Detect which cell encompasses the target text, then output its [x, y] center coordinate. 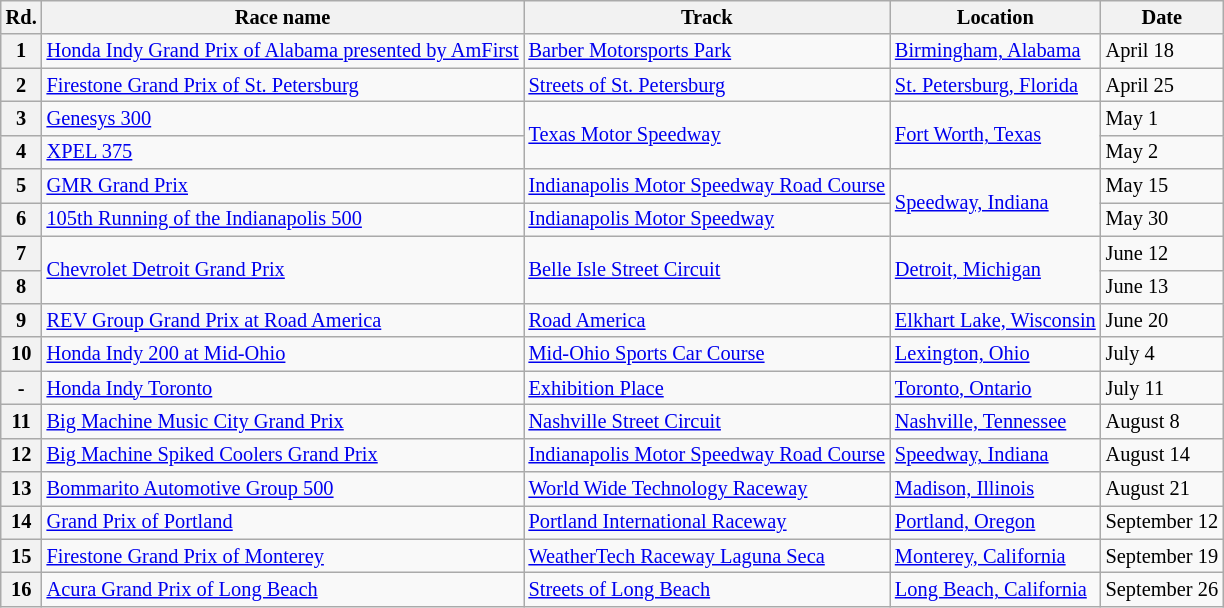
August 14 [1162, 455]
1 [22, 51]
May 2 [1162, 152]
Chevrolet Detroit Grand Prix [283, 270]
Indianapolis Motor Speedway [707, 219]
105th Running of the Indianapolis 500 [283, 219]
September 26 [1162, 589]
Race name [283, 17]
May 15 [1162, 186]
Streets of St. Petersburg [707, 85]
Big Machine Music City Grand Prix [283, 421]
Detroit, Michigan [996, 270]
July 11 [1162, 388]
8 [22, 287]
Portland, Oregon [996, 522]
Exhibition Place [707, 388]
Location [996, 17]
April 18 [1162, 51]
Toronto, Ontario [996, 388]
3 [22, 118]
Road America [707, 320]
June 12 [1162, 253]
Date [1162, 17]
World Wide Technology Raceway [707, 489]
June 20 [1162, 320]
Honda Indy Toronto [283, 388]
11 [22, 421]
13 [22, 489]
Firestone Grand Prix of Monterey [283, 556]
Belle Isle Street Circuit [707, 270]
XPEL 375 [283, 152]
Grand Prix of Portland [283, 522]
September 19 [1162, 556]
5 [22, 186]
Fort Worth, Texas [996, 134]
Nashville Street Circuit [707, 421]
WeatherTech Raceway Laguna Seca [707, 556]
August 8 [1162, 421]
August 21 [1162, 489]
15 [22, 556]
Bommarito Automotive Group 500 [283, 489]
10 [22, 354]
Madison, Illinois [996, 489]
Birmingham, Alabama [996, 51]
2 [22, 85]
Track [707, 17]
12 [22, 455]
GMR Grand Prix [283, 186]
June 13 [1162, 287]
Elkhart Lake, Wisconsin [996, 320]
September 12 [1162, 522]
Acura Grand Prix of Long Beach [283, 589]
Lexington, Ohio [996, 354]
Mid-Ohio Sports Car Course [707, 354]
9 [22, 320]
Monterey, California [996, 556]
- [22, 388]
Nashville, Tennessee [996, 421]
St. Petersburg, Florida [996, 85]
Texas Motor Speedway [707, 134]
Long Beach, California [996, 589]
Firestone Grand Prix of St. Petersburg [283, 85]
Barber Motorsports Park [707, 51]
April 25 [1162, 85]
Portland International Raceway [707, 522]
14 [22, 522]
Honda Indy Grand Prix of Alabama presented by AmFirst [283, 51]
May 1 [1162, 118]
REV Group Grand Prix at Road America [283, 320]
4 [22, 152]
Streets of Long Beach [707, 589]
Honda Indy 200 at Mid-Ohio [283, 354]
16 [22, 589]
6 [22, 219]
Genesys 300 [283, 118]
May 30 [1162, 219]
7 [22, 253]
Rd. [22, 17]
Big Machine Spiked Coolers Grand Prix [283, 455]
July 4 [1162, 354]
